Provide the (X, Y) coordinate of the cell's center where the given text is located.  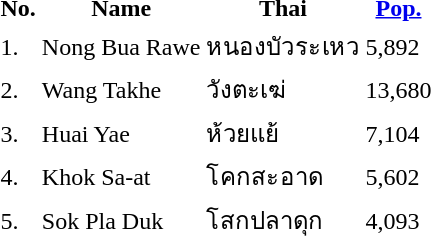
Huai Yae (121, 133)
Khok Sa-at (121, 176)
โคกสะอาด (283, 176)
ห้วยแย้ (283, 133)
Nong Bua Rawe (121, 46)
Wang Takhe (121, 90)
วังตะเฆ่ (283, 90)
หนองบัวระเหว (283, 46)
